Scan for the cell matching the given text and deliver its (X, Y) coordinate at center. 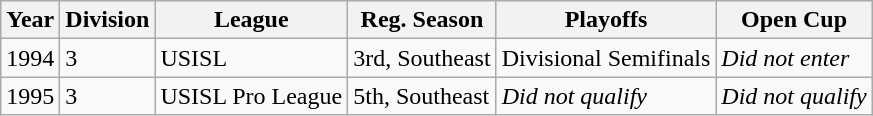
Did not enter (794, 58)
Playoffs (606, 20)
USISL (252, 58)
USISL Pro League (252, 96)
3rd, Southeast (422, 58)
League (252, 20)
Open Cup (794, 20)
Reg. Season (422, 20)
Division (108, 20)
Divisional Semifinals (606, 58)
1994 (30, 58)
5th, Southeast (422, 96)
1995 (30, 96)
Year (30, 20)
